Identify which cell holds the provided text, then report its (x, y) central coordinate. 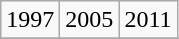
1997 (30, 20)
2005 (90, 20)
2011 (148, 20)
